Search for the cell housing the specified text and yield its (x, y) center coordinate. 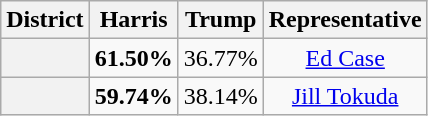
District (45, 20)
Trump (220, 20)
Harris (134, 20)
61.50% (134, 58)
36.77% (220, 58)
38.14% (220, 96)
Ed Case (345, 58)
Representative (345, 20)
59.74% (134, 96)
Jill Tokuda (345, 96)
